Return [x, y] of the center of cell containing provided text 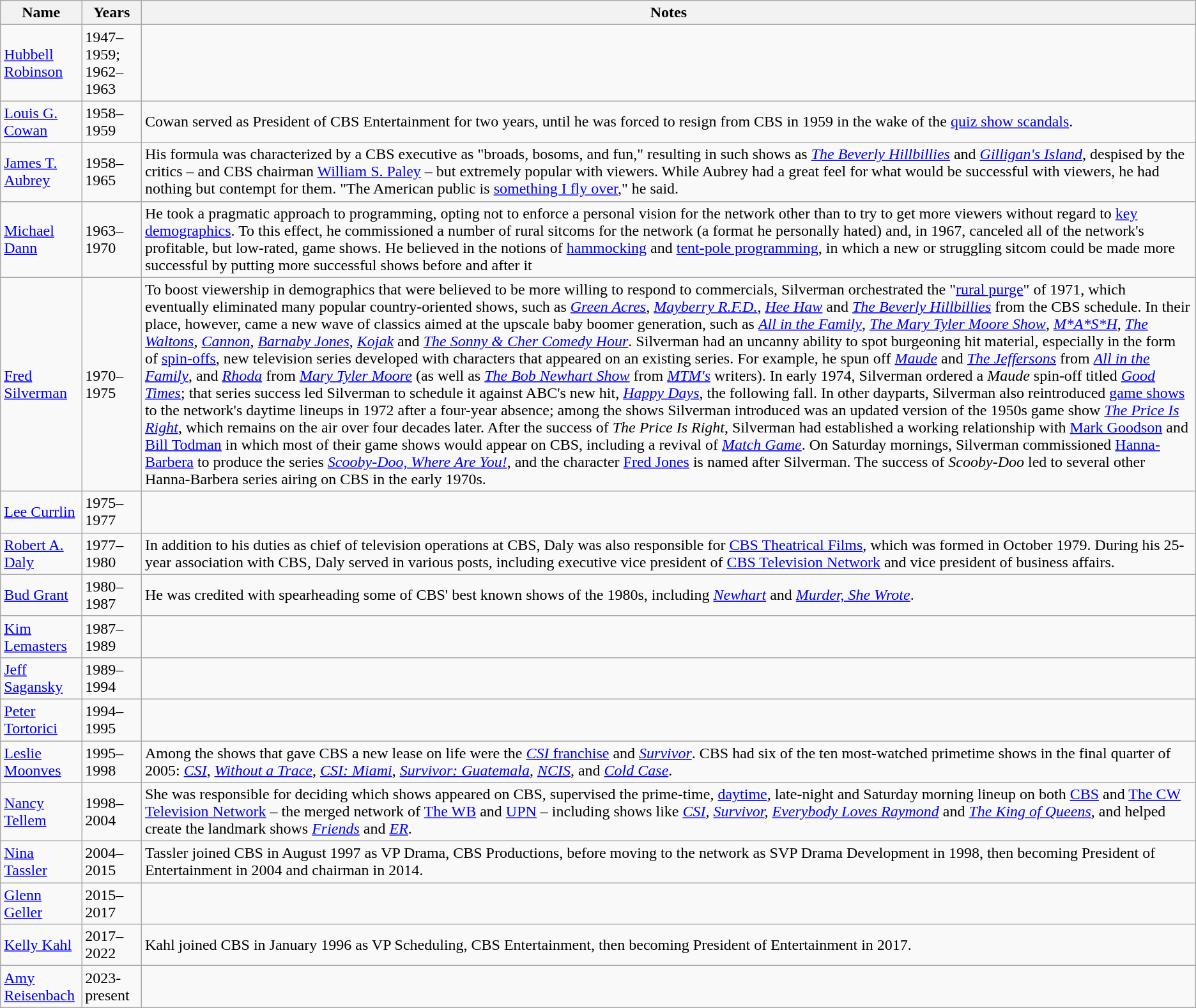
Louis G. Cowan [41, 121]
Lee Currlin [41, 512]
Nancy Tellem [41, 812]
Name [41, 13]
1958–1965 [112, 172]
1963–1970 [112, 239]
Kelly Kahl [41, 945]
1989–1994 [112, 678]
Cowan served as President of CBS Entertainment for two years, until he was forced to resign from CBS in 1959 in the wake of the quiz show scandals. [668, 121]
1998–2004 [112, 812]
1977–1980 [112, 553]
2023-present [112, 986]
Leslie Moonves [41, 761]
1994–1995 [112, 719]
Amy Reisenbach [41, 986]
Notes [668, 13]
James T. Aubrey [41, 172]
Glenn Geller [41, 903]
Robert A. Daly [41, 553]
Peter Tortorici [41, 719]
2017–2022 [112, 945]
He was credited with spearheading some of CBS' best known shows of the 1980s, including Newhart and Murder, She Wrote. [668, 595]
Kim Lemasters [41, 636]
1970–1975 [112, 385]
Kahl joined CBS in January 1996 as VP Scheduling, CBS Entertainment, then becoming President of Entertainment in 2017. [668, 945]
1975–1977 [112, 512]
1987–1989 [112, 636]
1947–1959; 1962–1963 [112, 63]
Bud Grant [41, 595]
1995–1998 [112, 761]
2015–2017 [112, 903]
2004–2015 [112, 862]
Jeff Sagansky [41, 678]
1958–1959 [112, 121]
1980–1987 [112, 595]
Fred Silverman [41, 385]
Years [112, 13]
Michael Dann [41, 239]
Hubbell Robinson [41, 63]
Nina Tassler [41, 862]
